Return the (x, y) coordinate for the center point of the cell that contains the specified text.  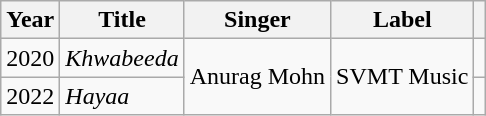
Singer (257, 20)
Year (30, 20)
Label (402, 20)
Hayaa (122, 96)
SVMT Music (402, 77)
2022 (30, 96)
Anurag Mohn (257, 77)
Khwabeeda (122, 58)
Title (122, 20)
2020 (30, 58)
